From the cell containing the given text, extract its center point as (x, y) coordinate. 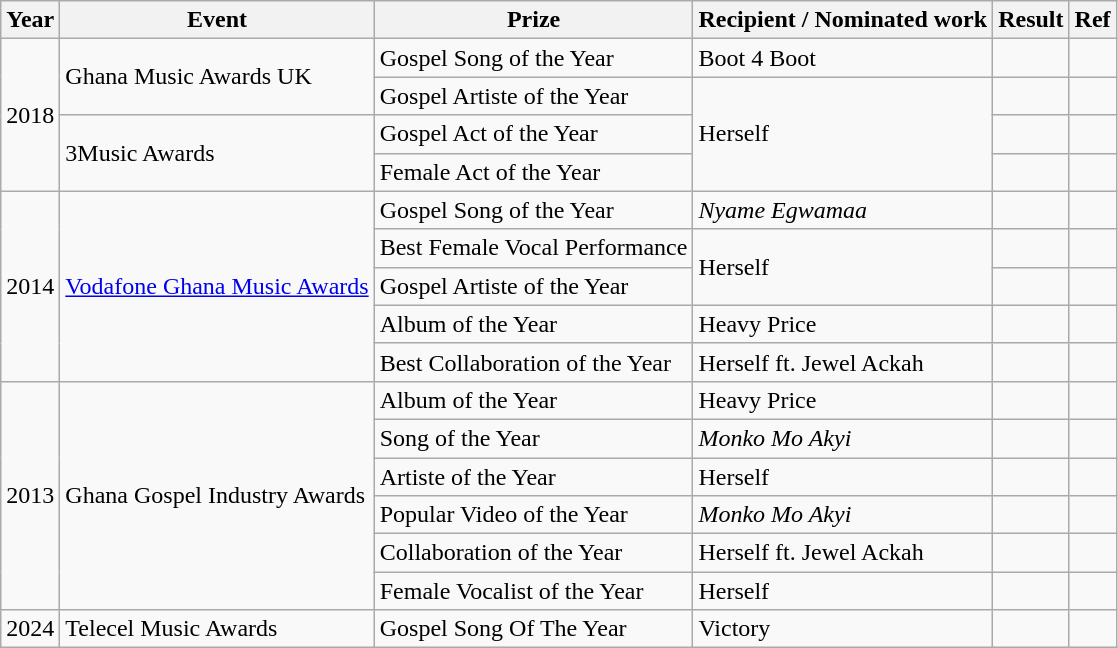
Vodafone Ghana Music Awards (217, 286)
Female Vocalist of the Year (534, 591)
Gospel Song Of The Year (534, 629)
Prize (534, 20)
Year (30, 20)
Event (217, 20)
Result (1031, 20)
Victory (843, 629)
Boot 4 Boot (843, 58)
Artiste of the Year (534, 477)
Female Act of the Year (534, 172)
Ghana Gospel Industry Awards (217, 495)
Best Collaboration of the Year (534, 362)
Best Female Vocal Performance (534, 248)
2024 (30, 629)
Ghana Music Awards UK (217, 77)
Song of the Year (534, 438)
3Music Awards (217, 153)
Popular Video of the Year (534, 515)
2013 (30, 495)
2014 (30, 286)
2018 (30, 115)
Recipient / Nominated work (843, 20)
Gospel Act of the Year (534, 134)
Telecel Music Awards (217, 629)
Ref (1092, 20)
Nyame Egwamaa (843, 210)
Collaboration of the Year (534, 553)
